Output the (X, Y) coordinate of the center of the cell containing the given text.  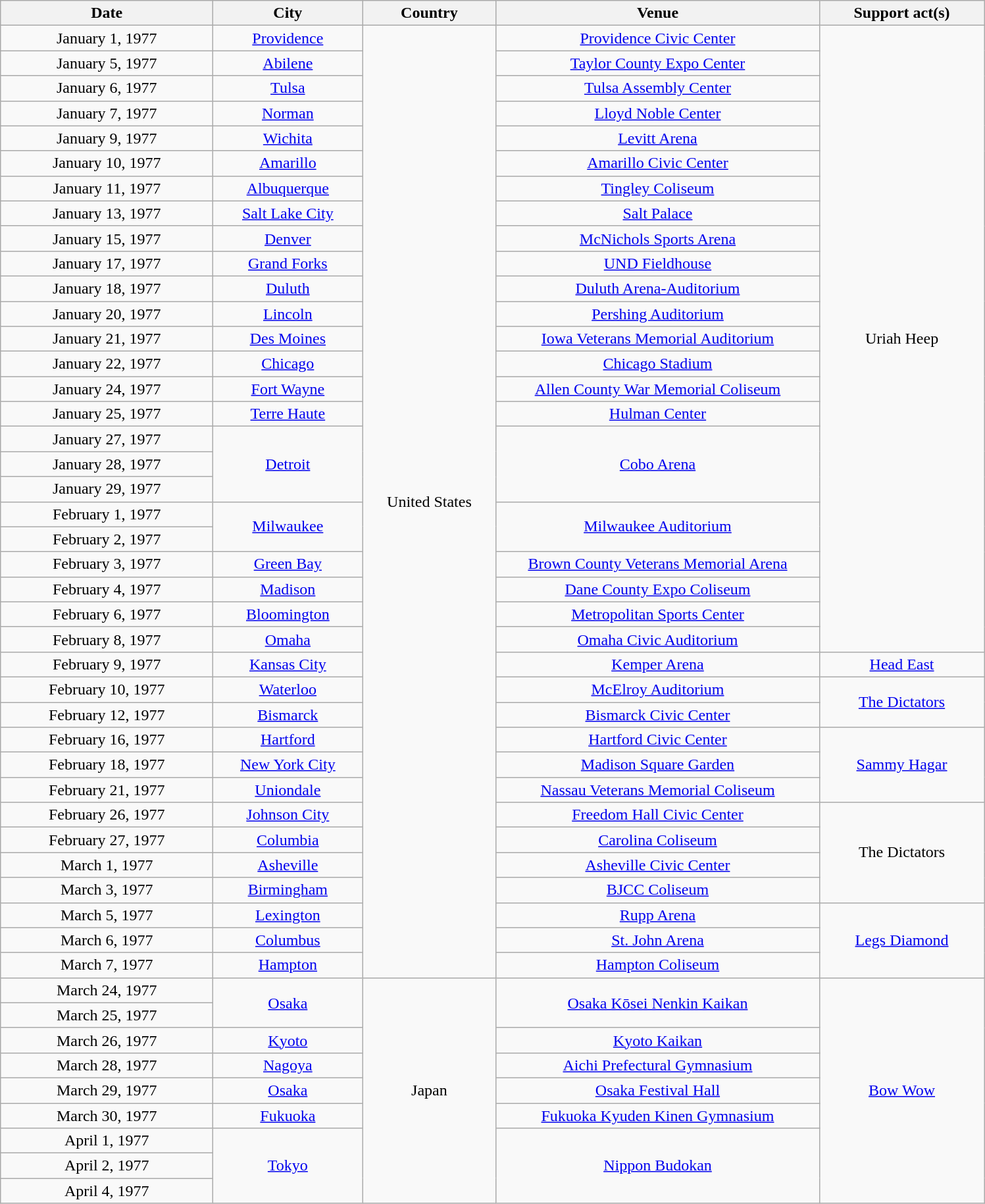
Uriah Heep (901, 339)
Omaha (288, 639)
Denver (288, 238)
Green Bay (288, 564)
New York City (288, 765)
Bow Wow (901, 1090)
Duluth Arena-Auditorium (658, 288)
Country (429, 13)
St. John Arena (658, 940)
Bismarck (288, 714)
February 18, 1977 (107, 765)
Milwaukee (288, 527)
Hartford (288, 740)
Hampton Coliseum (658, 965)
Wichita (288, 138)
January 29, 1977 (107, 489)
January 7, 1977 (107, 113)
January 24, 1977 (107, 389)
Salt Lake City (288, 213)
Osaka Festival Hall (658, 1090)
February 3, 1977 (107, 564)
Norman (288, 113)
March 5, 1977 (107, 915)
Duluth (288, 288)
United States (429, 502)
February 27, 1977 (107, 840)
Legs Diamond (901, 940)
Amarillo (288, 163)
Kansas City (288, 664)
March 7, 1977 (107, 965)
January 11, 1977 (107, 188)
March 26, 1977 (107, 1040)
February 1, 1977 (107, 514)
February 21, 1977 (107, 790)
Tulsa (288, 88)
Cobo Arena (658, 464)
Tokyo (288, 1166)
Taylor County Expo Center (658, 63)
Columbus (288, 940)
Lincoln (288, 314)
Albuquerque (288, 188)
January 17, 1977 (107, 263)
Abilene (288, 63)
Tulsa Assembly Center (658, 88)
Japan (429, 1090)
Kyoto (288, 1040)
Kemper Arena (658, 664)
Asheville (288, 865)
McNichols Sports Arena (658, 238)
January 1, 1977 (107, 38)
Iowa Veterans Memorial Auditorium (658, 339)
Providence (288, 38)
Madison Square Garden (658, 765)
Support act(s) (901, 13)
Providence Civic Center (658, 38)
April 1, 1977 (107, 1141)
Chicago (288, 364)
Carolina Coliseum (658, 840)
Hampton (288, 965)
Brown County Veterans Memorial Arena (658, 564)
February 8, 1977 (107, 639)
March 6, 1977 (107, 940)
Milwaukee Auditorium (658, 527)
Amarillo Civic Center (658, 163)
January 10, 1977 (107, 163)
Fort Wayne (288, 389)
February 16, 1977 (107, 740)
Freedom Hall Civic Center (658, 815)
January 28, 1977 (107, 464)
Aichi Prefectural Gymnasium (658, 1065)
February 12, 1977 (107, 714)
Lloyd Noble Center (658, 113)
Detroit (288, 464)
Terre Haute (288, 414)
January 25, 1977 (107, 414)
January 13, 1977 (107, 213)
Date (107, 13)
April 4, 1977 (107, 1191)
March 28, 1977 (107, 1065)
February 6, 1977 (107, 614)
Columbia (288, 840)
Head East (901, 664)
Birmingham (288, 890)
Hulman Center (658, 414)
January 18, 1977 (107, 288)
Lexington (288, 915)
Levitt Arena (658, 138)
Hartford Civic Center (658, 740)
Waterloo (288, 689)
Bismarck Civic Center (658, 714)
McElroy Auditorium (658, 689)
Tingley Coliseum (658, 188)
UND Fieldhouse (658, 263)
Pershing Auditorium (658, 314)
Rupp Arena (658, 915)
January 27, 1977 (107, 439)
Uniondale (288, 790)
March 1, 1977 (107, 865)
Madison (288, 589)
Grand Forks (288, 263)
March 25, 1977 (107, 1015)
February 2, 1977 (107, 539)
Asheville Civic Center (658, 865)
Chicago Stadium (658, 364)
Bloomington (288, 614)
Fukuoka (288, 1116)
Allen County War Memorial Coliseum (658, 389)
Des Moines (288, 339)
March 30, 1977 (107, 1116)
February 4, 1977 (107, 589)
Nippon Budokan (658, 1166)
February 10, 1977 (107, 689)
March 24, 1977 (107, 990)
Nagoya (288, 1065)
February 9, 1977 (107, 664)
Sammy Hagar (901, 765)
January 15, 1977 (107, 238)
January 6, 1977 (107, 88)
January 5, 1977 (107, 63)
March 3, 1977 (107, 890)
January 22, 1977 (107, 364)
BJCC Coliseum (658, 890)
Omaha Civic Auditorium (658, 639)
Fukuoka Kyuden Kinen Gymnasium (658, 1116)
Dane County Expo Coliseum (658, 589)
January 20, 1977 (107, 314)
February 26, 1977 (107, 815)
Metropolitan Sports Center (658, 614)
March 29, 1977 (107, 1090)
Venue (658, 13)
April 2, 1977 (107, 1166)
Salt Palace (658, 213)
January 21, 1977 (107, 339)
Johnson City (288, 815)
Osaka Kōsei Nenkin Kaikan (658, 1003)
City (288, 13)
Kyoto Kaikan (658, 1040)
January 9, 1977 (107, 138)
Nassau Veterans Memorial Coliseum (658, 790)
